Locate the cell with the specified text and output its (x, y) center coordinate. 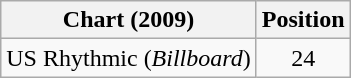
24 (303, 58)
US Rhythmic (Billboard) (129, 58)
Chart (2009) (129, 20)
Position (303, 20)
